Return (X, Y) of the center of cell containing provided text 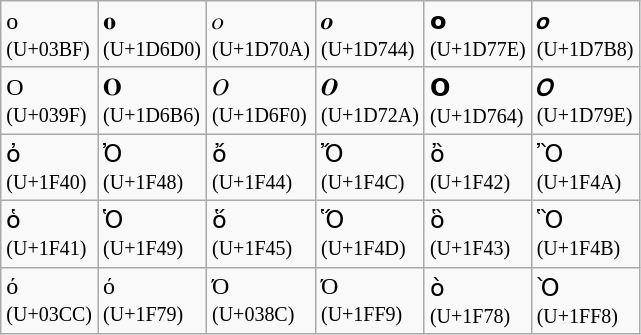
𝜪(U+1D72A) (370, 100)
ό(U+1F79) (152, 300)
Ὄ(U+1F4C) (370, 168)
𝝤(U+1D764) (478, 100)
Ὂ(U+1F4A) (585, 168)
ὁ(U+1F41) (50, 234)
𝞸(U+1D7B8) (585, 34)
Ὃ(U+1F4B) (585, 234)
Ό(U+038C) (260, 300)
Ὸ(U+1FF8) (585, 300)
𝞞(U+1D79E) (585, 100)
𝛐(U+1D6D0) (152, 34)
𝝄(U+1D744) (370, 34)
ὅ(U+1F45) (260, 234)
Ο(U+039F) (50, 100)
Ὅ(U+1F4D) (370, 234)
ὸ(U+1F78) (478, 300)
ὃ(U+1F43) (478, 234)
ο(U+03BF) (50, 34)
𝝾(U+1D77E) (478, 34)
ὀ(U+1F40) (50, 168)
ὄ(U+1F44) (260, 168)
𝜊(U+1D70A) (260, 34)
Ὀ(U+1F48) (152, 168)
Ό(U+1FF9) (370, 300)
𝛰(U+1D6F0) (260, 100)
Ὁ(U+1F49) (152, 234)
𝚶(U+1D6B6) (152, 100)
ὂ(U+1F42) (478, 168)
ό(U+03CC) (50, 300)
